Scan for the cell matching the given text and deliver its (X, Y) coordinate at center. 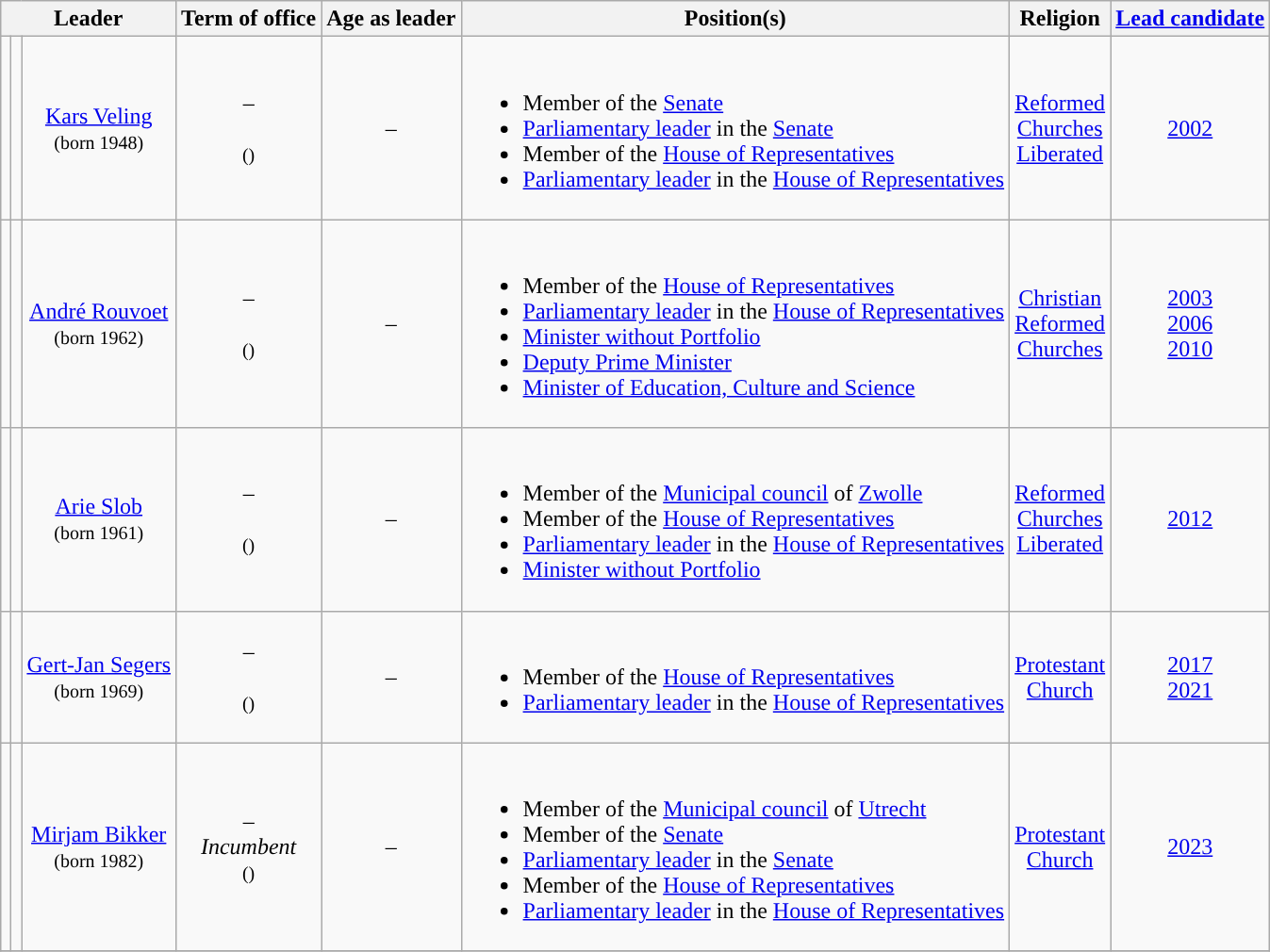
Age as leader (391, 19)
Member of the House of Representatives Parliamentary leader in the House of Representatives (735, 677)
Gert-Jan Segers (born 1969) (99, 677)
Mirjam Bikker (born 1982) (99, 846)
2003 2006 2010 (1190, 324)
2002 (1190, 128)
Position(s) (735, 19)
Christian Reformed Churches (1060, 324)
Kars Veling (born 1948) (99, 128)
2012 (1190, 519)
2017 2021 (1190, 677)
André Rouvoet (born 1962) (99, 324)
Leader (89, 19)
Religion (1060, 19)
2023 (1190, 846)
Arie Slob (born 1961) (99, 519)
Member of the Senate Parliamentary leader in the Senate Member of the House of Representatives Parliamentary leader in the House of Representatives (735, 128)
Lead candidate (1190, 19)
– Incumbent () (249, 846)
Term of office (249, 19)
